Provide the (x, y) coordinate of the cell's center where the given text is located.  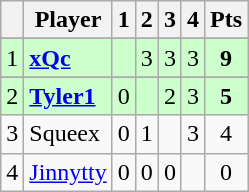
Player (68, 20)
Jinnytty (68, 172)
5 (226, 96)
Tyler1 (68, 96)
9 (226, 58)
xQc (68, 58)
Squeex (68, 134)
Pts (226, 20)
